Provide the (X, Y) coordinate of the cell's center where the given text is located.  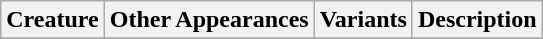
Variants (363, 20)
Other Appearances (209, 20)
Creature (52, 20)
Description (477, 20)
